Return [X, Y] of the center of cell containing provided text 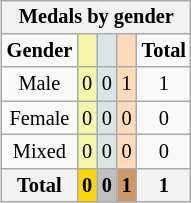
Gender [40, 51]
Female [40, 118]
Mixed [40, 152]
Medals by gender [96, 17]
Male [40, 84]
